Locate the cell with the specified text and output its (x, y) center coordinate. 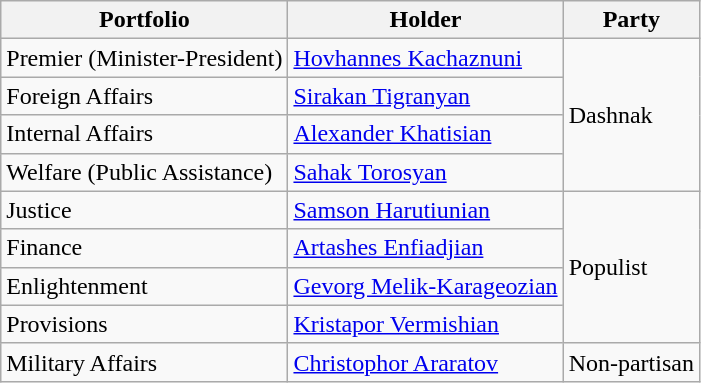
Kristapor Vermishian (426, 324)
Welfare (Public Assistance) (144, 172)
Hovhannes Kachaznuni (426, 58)
Sahak Torosyan (426, 172)
Holder (426, 20)
Finance (144, 248)
Provisions (144, 324)
Samson Harutiunian (426, 210)
Military Affairs (144, 362)
Enlightenment (144, 286)
Internal Affairs (144, 134)
Christophor Araratov (426, 362)
Foreign Affairs (144, 96)
Sirakan Tigranyan (426, 96)
Dashnak (631, 115)
Gevorg Melik-Karageozian (426, 286)
Non-partisan (631, 362)
Premier (Minister-President) (144, 58)
Alexander Khatisian (426, 134)
Justice (144, 210)
Populist (631, 267)
Portfolio (144, 20)
Party (631, 20)
Artashes Enfiadjian (426, 248)
